Detect which cell encompasses the target text, then output its (X, Y) center coordinate. 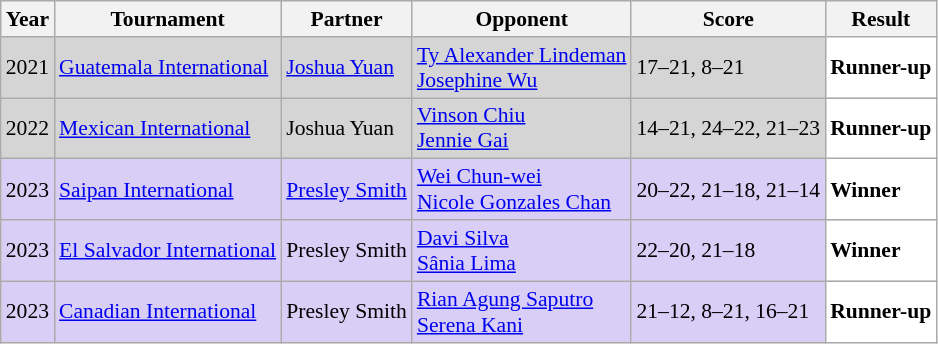
22–20, 21–18 (728, 250)
Mexican International (168, 128)
Tournament (168, 19)
Year (28, 19)
Saipan International (168, 190)
14–21, 24–22, 21–23 (728, 128)
Rian Agung Saputro Serena Kani (522, 312)
El Salvador International (168, 250)
Vinson Chiu Jennie Gai (522, 128)
17–21, 8–21 (728, 68)
Wei Chun-wei Nicole Gonzales Chan (522, 190)
Davi Silva Sânia Lima (522, 250)
20–22, 21–18, 21–14 (728, 190)
Result (880, 19)
2022 (28, 128)
Score (728, 19)
Ty Alexander Lindeman Josephine Wu (522, 68)
21–12, 8–21, 16–21 (728, 312)
Canadian International (168, 312)
Guatemala International (168, 68)
Partner (346, 19)
Opponent (522, 19)
2021 (28, 68)
